Detect which cell encompasses the target text, then output its (x, y) center coordinate. 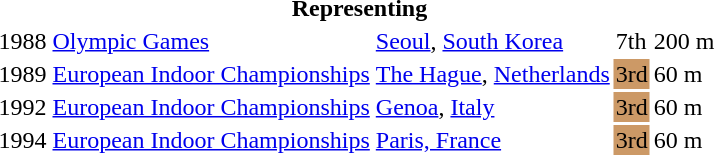
Genoa, Italy (492, 107)
Seoul, South Korea (492, 41)
Olympic Games (211, 41)
The Hague, Netherlands (492, 74)
7th (632, 41)
Paris, France (492, 140)
